Find where the given text appears and provide that cell's center as (x, y) coordinate. 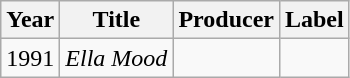
Label (314, 20)
Year (30, 20)
Producer (226, 20)
Title (116, 20)
1991 (30, 58)
Ella Mood (116, 58)
